Provide the (X, Y) coordinate of the cell's center where the given text is located.  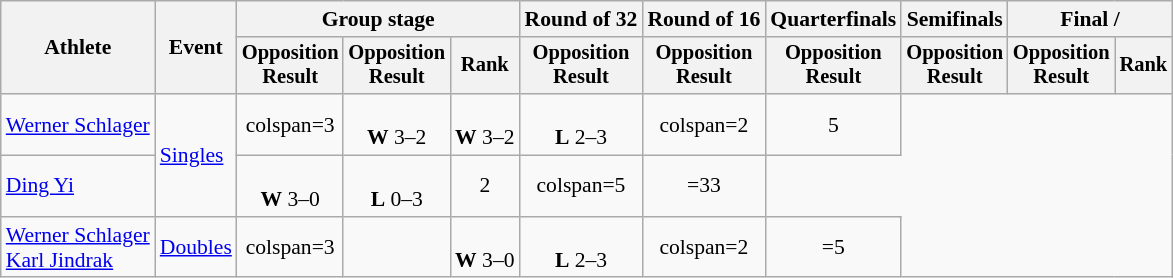
Werner SchlagerKarl Jindrak (78, 248)
L 0–3 (396, 186)
Semifinals (954, 19)
5 (833, 124)
Doubles (196, 248)
Final / (1090, 19)
Quarterfinals (833, 19)
Event (196, 48)
Ding Yi (78, 186)
Werner Schlager (78, 124)
=33 (704, 186)
Round of 32 (582, 19)
colspan=5 (582, 186)
=5 (833, 248)
Singles (196, 155)
Round of 16 (704, 19)
Group stage (378, 19)
Athlete (78, 48)
2 (484, 186)
